Locate the cell with the specified text and output its [x, y] center coordinate. 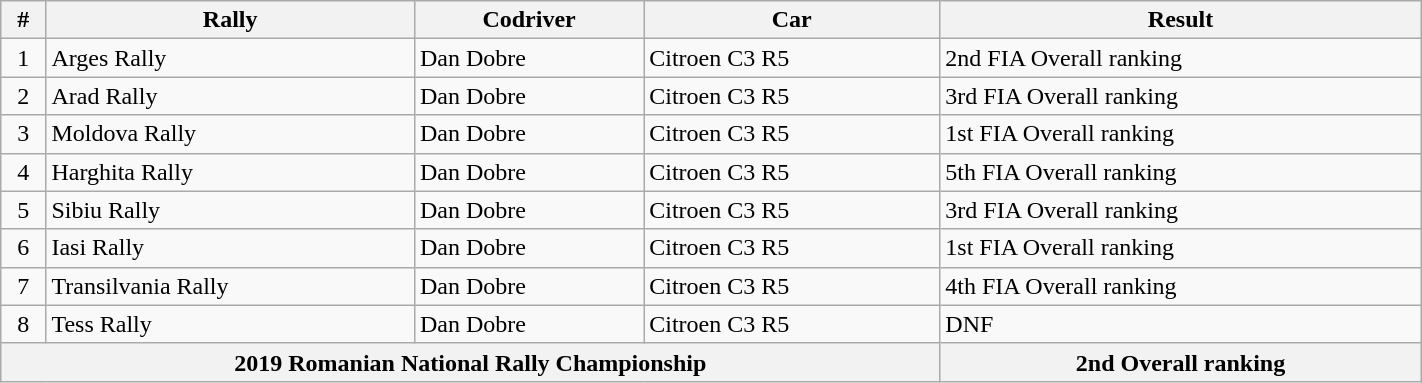
5 [24, 210]
DNF [1180, 324]
2nd Overall ranking [1180, 362]
2nd FIA Overall ranking [1180, 58]
4th FIA Overall ranking [1180, 286]
Sibiu Rally [230, 210]
3 [24, 134]
4 [24, 172]
Iasi Rally [230, 248]
Harghita Rally [230, 172]
Rally [230, 20]
Moldova Rally [230, 134]
Arges Rally [230, 58]
Tess Rally [230, 324]
2 [24, 96]
Transilvania Rally [230, 286]
7 [24, 286]
Car [792, 20]
Result [1180, 20]
5th FIA Overall ranking [1180, 172]
Codriver [528, 20]
2019 Romanian National Rally Championship [470, 362]
6 [24, 248]
Arad Rally [230, 96]
1 [24, 58]
8 [24, 324]
# [24, 20]
